Determine the (X, Y) coordinate at the center of the cell enclosing the given text.  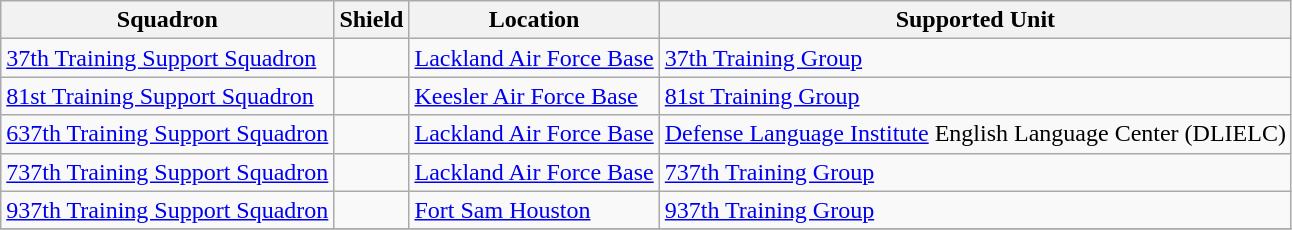
637th Training Support Squadron (168, 134)
Keesler Air Force Base (534, 96)
37th Training Support Squadron (168, 58)
Supported Unit (975, 20)
Defense Language Institute English Language Center (DLIELC) (975, 134)
Location (534, 20)
937th Training Support Squadron (168, 210)
81st Training Group (975, 96)
937th Training Group (975, 210)
37th Training Group (975, 58)
737th Training Group (975, 172)
81st Training Support Squadron (168, 96)
737th Training Support Squadron (168, 172)
Fort Sam Houston (534, 210)
Shield (372, 20)
Squadron (168, 20)
